Scan for the cell matching the given text and deliver its (x, y) coordinate at center. 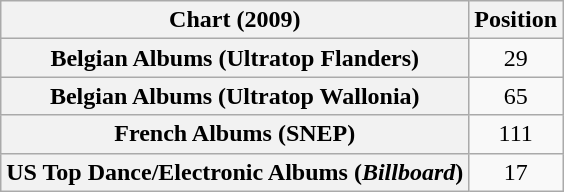
Position (516, 20)
111 (516, 134)
US Top Dance/Electronic Albums (Billboard) (235, 172)
Belgian Albums (Ultratop Flanders) (235, 58)
Chart (2009) (235, 20)
Belgian Albums (Ultratop Wallonia) (235, 96)
French Albums (SNEP) (235, 134)
65 (516, 96)
17 (516, 172)
29 (516, 58)
